Determine the [X, Y] coordinate at the center of the cell enclosing the given text.  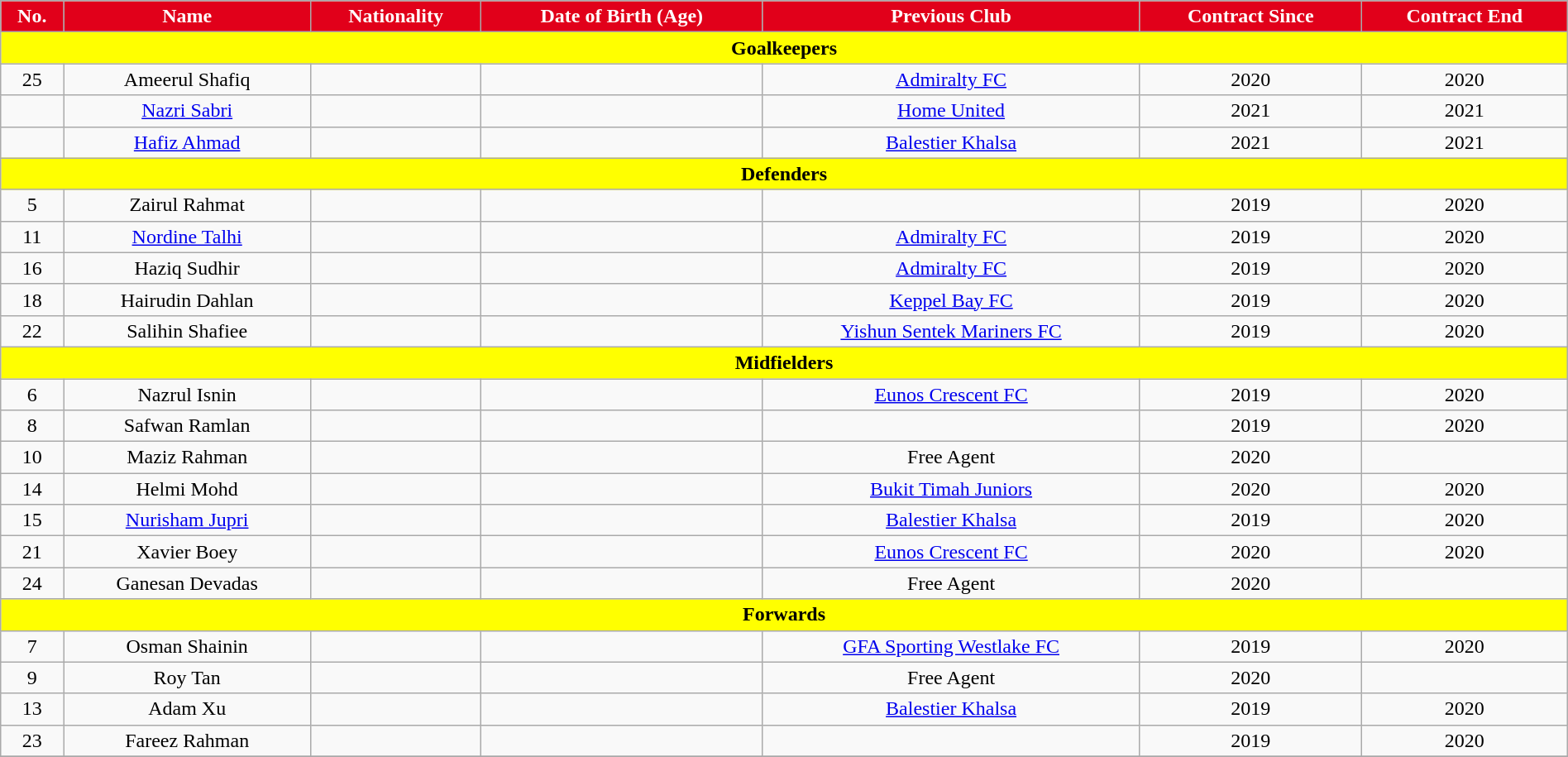
14 [32, 489]
Haziq Sudhir [187, 268]
Keppel Bay FC [951, 299]
Adam Xu [187, 709]
Nurisham Jupri [187, 520]
Yishun Sentek Mariners FC [951, 331]
Hafiz Ahmad [187, 142]
Midfielders [784, 362]
25 [32, 79]
Xavier Boey [187, 552]
16 [32, 268]
Forwards [784, 615]
Home United [951, 111]
Helmi Mohd [187, 489]
Hairudin Dahlan [187, 299]
18 [32, 299]
No. [32, 17]
Maziz Rahman [187, 458]
Ganesan Devadas [187, 583]
Zairul Rahmat [187, 205]
15 [32, 520]
6 [32, 395]
Contract Since [1250, 17]
9 [32, 678]
Roy Tan [187, 678]
GFA Sporting Westlake FC [951, 646]
Previous Club [951, 17]
Osman Shainin [187, 646]
Nationality [396, 17]
21 [32, 552]
23 [32, 740]
Contract End [1464, 17]
Ameerul Shafiq [187, 79]
Defenders [784, 174]
Nordine Talhi [187, 237]
5 [32, 205]
Safwan Ramlan [187, 426]
10 [32, 458]
Name [187, 17]
8 [32, 426]
7 [32, 646]
11 [32, 237]
Bukit Timah Juniors [951, 489]
Fareez Rahman [187, 740]
13 [32, 709]
Goalkeepers [784, 48]
Date of Birth (Age) [622, 17]
Salihin Shafiee [187, 331]
24 [32, 583]
22 [32, 331]
Nazrul Isnin [187, 395]
Nazri Sabri [187, 111]
